Search for the cell housing the specified text and yield its (x, y) center coordinate. 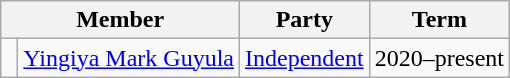
Member (120, 20)
Term (439, 20)
2020–present (439, 58)
Party (305, 20)
Yingiya Mark Guyula (129, 58)
Independent (305, 58)
